Pinpoint the cell where the given text exists, returning its [x, y] midpoint coordinate. 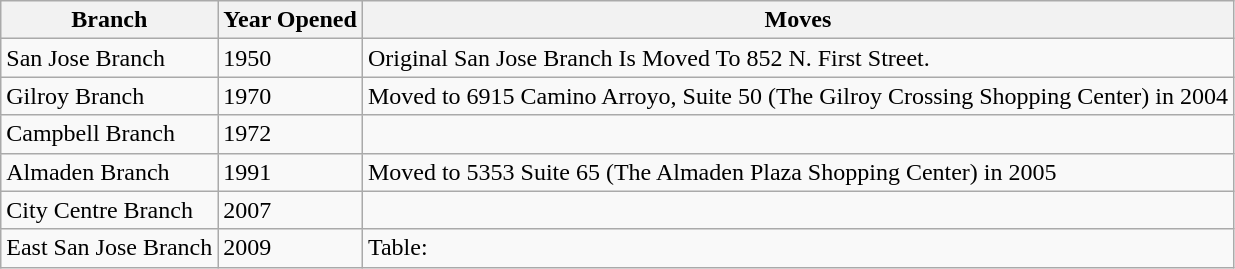
City Centre Branch [110, 210]
Moved to 5353 Suite 65 (The Almaden Plaza Shopping Center) in 2005 [798, 172]
Gilroy Branch [110, 96]
Year Opened [290, 20]
1991 [290, 172]
1950 [290, 58]
East San Jose Branch [110, 248]
1970 [290, 96]
Table: [798, 248]
Moves [798, 20]
Almaden Branch [110, 172]
2007 [290, 210]
Branch [110, 20]
Original San Jose Branch Is Moved To 852 N. First Street. [798, 58]
Moved to 6915 Camino Arroyo, Suite 50 (The Gilroy Crossing Shopping Center) in 2004 [798, 96]
San Jose Branch [110, 58]
Campbell Branch [110, 134]
2009 [290, 248]
1972 [290, 134]
